Detect which cell encompasses the target text, then output its [X, Y] center coordinate. 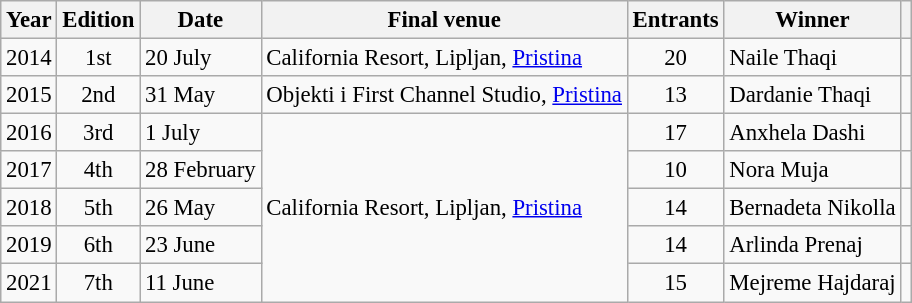
17 [676, 133]
2015 [29, 95]
1 July [200, 133]
26 May [200, 208]
1st [98, 58]
2017 [29, 170]
23 June [200, 245]
2021 [29, 283]
Nora Muja [812, 170]
31 May [200, 95]
15 [676, 283]
3rd [98, 133]
2018 [29, 208]
Naile Thaqi [812, 58]
20 July [200, 58]
10 [676, 170]
Year [29, 20]
4th [98, 170]
Edition [98, 20]
Date [200, 20]
2nd [98, 95]
11 June [200, 283]
Arlinda Prenaj [812, 245]
Objekti i First Channel Studio, Pristina [444, 95]
28 February [200, 170]
13 [676, 95]
Mejreme Hajdaraj [812, 283]
Winner [812, 20]
2019 [29, 245]
2014 [29, 58]
Entrants [676, 20]
7th [98, 283]
Dardanie Thaqi [812, 95]
5th [98, 208]
Final venue [444, 20]
6th [98, 245]
2016 [29, 133]
20 [676, 58]
Anxhela Dashi [812, 133]
Bernadeta Nikolla [812, 208]
